Scan for the cell matching the given text and deliver its (X, Y) coordinate at center. 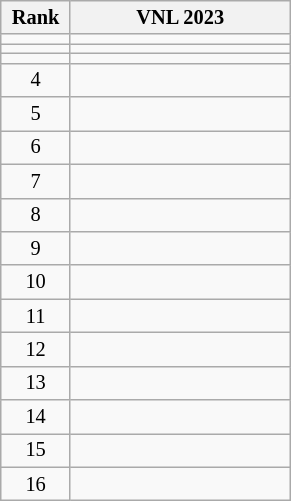
15 (36, 450)
14 (36, 417)
16 (36, 484)
13 (36, 383)
8 (36, 215)
Rank (36, 17)
12 (36, 349)
VNL 2023 (180, 17)
6 (36, 147)
7 (36, 181)
9 (36, 248)
11 (36, 316)
10 (36, 282)
4 (36, 80)
5 (36, 114)
